Provide the (X, Y) coordinate of the cell's center where the given text is located.  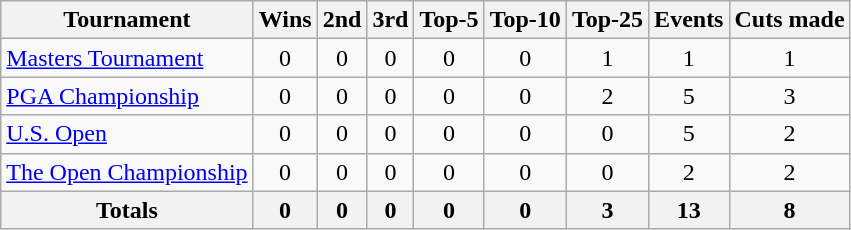
13 (689, 210)
2nd (342, 20)
Top-10 (525, 20)
The Open Championship (127, 172)
Wins (285, 20)
Top-5 (449, 20)
3rd (390, 20)
Events (689, 20)
PGA Championship (127, 96)
Masters Tournament (127, 58)
Cuts made (790, 20)
Totals (127, 210)
Tournament (127, 20)
Top-25 (607, 20)
8 (790, 210)
U.S. Open (127, 134)
